Locate the cell with the specified text and output its [x, y] center coordinate. 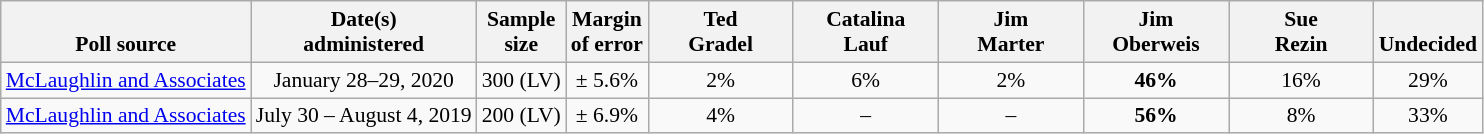
29% [1428, 80]
CatalinaLauf [866, 32]
± 6.9% [607, 116]
TedGradel [720, 32]
33% [1428, 116]
Samplesize [522, 32]
July 30 – August 4, 2019 [364, 116]
JimMarter [1010, 32]
Undecided [1428, 32]
Poll source [126, 32]
JimOberweis [1156, 32]
Date(s)administered [364, 32]
16% [1302, 80]
4% [720, 116]
200 (LV) [522, 116]
January 28–29, 2020 [364, 80]
± 5.6% [607, 80]
SueRezin [1302, 32]
300 (LV) [522, 80]
8% [1302, 116]
6% [866, 80]
Marginof error [607, 32]
46% [1156, 80]
56% [1156, 116]
